Provide the (X, Y) coordinate of the cell's center where the given text is located.  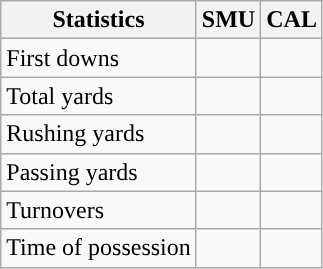
Rushing yards (99, 134)
Turnovers (99, 210)
CAL (292, 20)
Statistics (99, 20)
First downs (99, 58)
Time of possession (99, 248)
Passing yards (99, 172)
Total yards (99, 96)
SMU (228, 20)
